Detect which cell encompasses the target text, then output its [X, Y] center coordinate. 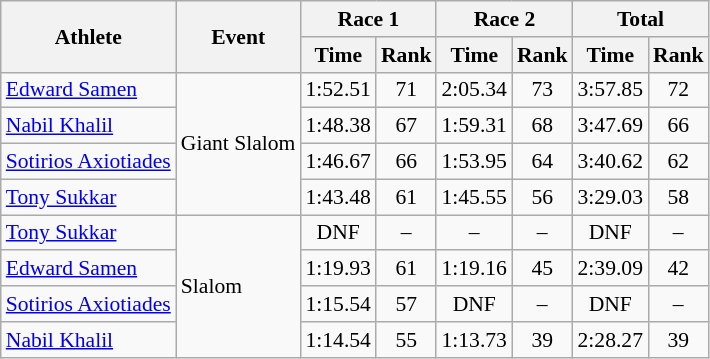
Giant Slalom [238, 143]
71 [406, 90]
73 [542, 90]
Slalom [238, 286]
1:19.93 [338, 269]
1:19.16 [474, 269]
45 [542, 269]
Race 2 [504, 19]
57 [406, 304]
1:52.51 [338, 90]
1:43.48 [338, 197]
Event [238, 36]
3:57.85 [610, 90]
1:46.67 [338, 162]
56 [542, 197]
3:40.62 [610, 162]
3:29.03 [610, 197]
1:53.95 [474, 162]
58 [678, 197]
Athlete [88, 36]
1:14.54 [338, 340]
1:45.55 [474, 197]
1:15.54 [338, 304]
1:13.73 [474, 340]
2:39.09 [610, 269]
72 [678, 90]
2:05.34 [474, 90]
62 [678, 162]
3:47.69 [610, 126]
55 [406, 340]
68 [542, 126]
64 [542, 162]
67 [406, 126]
1:59.31 [474, 126]
Total [641, 19]
1:48.38 [338, 126]
2:28.27 [610, 340]
Race 1 [368, 19]
42 [678, 269]
